Pinpoint the cell where the given text exists, returning its [X, Y] midpoint coordinate. 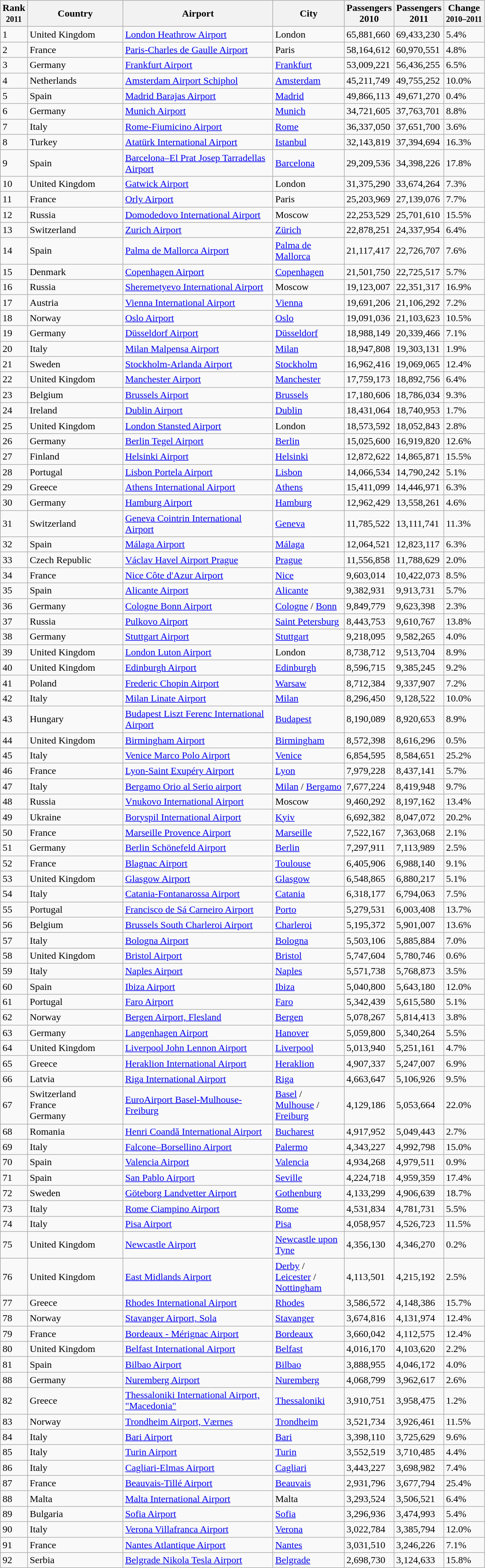
3,246,226 [419, 1545]
29 [14, 487]
4,112,575 [419, 1334]
9,460,292 [369, 802]
4,992,798 [419, 1147]
Copenhagen Airport [198, 272]
85 [14, 1452]
Liverpool [309, 1048]
41 [14, 683]
23 [14, 395]
4,046,172 [419, 1365]
Barcelona–El Prat Josep Tarradellas Airport [198, 163]
Thessaloniki [309, 1401]
25,203,969 [369, 199]
87 [14, 1483]
13,111,741 [419, 523]
Copenhagen [309, 272]
8,190,089 [369, 719]
Atatürk International Airport [198, 142]
4,781,731 [419, 1208]
11,788,629 [419, 560]
Naples Airport [198, 971]
6,003,408 [419, 909]
4,131,974 [419, 1318]
3,022,784 [369, 1529]
19,069,065 [419, 364]
68 [14, 1132]
19,123,007 [369, 287]
Boryspil International Airport [198, 817]
51 [14, 848]
18,573,592 [369, 426]
16.9% [464, 287]
Lyon-Saint Exupéry Airport [198, 771]
28 [14, 472]
Stockholm [309, 364]
Turin Airport [198, 1452]
San Pablo Airport [198, 1178]
6,405,906 [369, 863]
Nuremberg Airport [198, 1380]
17,759,173 [369, 379]
34,721,605 [369, 111]
0.5% [464, 740]
14,066,534 [369, 472]
3,296,936 [369, 1514]
71 [14, 1178]
1.9% [464, 349]
9.3% [464, 395]
3,293,524 [369, 1498]
37 [14, 621]
19,091,036 [369, 318]
17,180,606 [369, 395]
Prague [309, 560]
Henri Coandă International Airport [198, 1132]
4.6% [464, 503]
Bucharest [309, 1132]
21,106,292 [419, 303]
2.2% [464, 1349]
62 [14, 1017]
Munich [309, 111]
5,053,664 [419, 1105]
Liverpool John Lennon Airport [198, 1048]
Hamburg [309, 503]
11,556,858 [369, 560]
60 [14, 987]
Milan Linate Airport [198, 698]
19,303,131 [419, 349]
8,437,141 [419, 771]
Belgrade [309, 1560]
7.5% [464, 894]
Airport [198, 14]
7.4% [464, 1468]
Kyiv [309, 817]
86 [14, 1468]
13.6% [464, 925]
22,351,317 [419, 287]
Bergamo Orio al Serio airport [198, 786]
59 [14, 971]
18 [14, 318]
5,814,413 [419, 1017]
5,643,180 [419, 987]
2.7% [464, 1132]
Palermo [309, 1147]
21 [14, 364]
Catania [309, 894]
12,064,521 [369, 545]
20 [14, 349]
Trondheim [309, 1422]
15,025,600 [369, 441]
Marseille [309, 833]
Palma de Mallorca Airport [198, 251]
5,195,372 [369, 925]
12.6% [464, 441]
Basel / Mulhouse / Freiburg [309, 1105]
Falcone–Borsellino Airport [198, 1147]
Munich Airport [198, 111]
3,398,110 [369, 1437]
Vienna International Airport [198, 303]
8,920,653 [419, 719]
Düsseldorf Airport [198, 333]
Vienna [309, 303]
Catania-Fontanarossa Airport [198, 894]
8,572,398 [369, 740]
3,506,521 [419, 1498]
19,691,206 [369, 303]
4,959,359 [419, 1178]
14,446,971 [419, 487]
Glasgow [309, 879]
17 [14, 303]
4,224,718 [369, 1178]
45,211,749 [369, 81]
82 [14, 1401]
Bulgaria [75, 1514]
89 [14, 1514]
22.0% [464, 1105]
Nice Côte d'Azur Airport [198, 575]
Saint Petersburg [309, 621]
21,103,623 [419, 318]
0.2% [464, 1244]
56 [14, 925]
9,849,779 [369, 606]
2 [14, 50]
8,584,651 [419, 756]
Alicante Airport [198, 591]
Turkey [75, 142]
Alicante [309, 591]
48 [14, 802]
Seville [309, 1178]
Malta International Airport [198, 1498]
58,164,612 [369, 50]
22,878,251 [369, 230]
4,058,957 [369, 1224]
6,692,382 [369, 817]
2.0% [464, 560]
Václav Havel Airport Prague [198, 560]
Paris-Charles de Gaulle Airport [198, 50]
Helsinki Airport [198, 456]
Pisa Airport [198, 1224]
Rank2011 [14, 14]
Berlin Schönefeld Airport [198, 848]
22 [14, 379]
Brussels [309, 395]
City [309, 14]
4,663,647 [369, 1079]
58 [14, 956]
Netherlands [75, 81]
76 [14, 1277]
Sofia [309, 1514]
18,431,064 [369, 410]
Bergen [309, 1017]
5,768,873 [419, 971]
4.8% [464, 50]
8,296,450 [369, 698]
Derby / Leicester / Nottingham [309, 1277]
Stavanger Airport, Sola [198, 1318]
14,865,871 [419, 456]
53,009,221 [369, 65]
13.8% [464, 621]
Thessaloniki International Airport, "Macedonia" [198, 1401]
37,394,694 [419, 142]
80 [14, 1349]
Rhodes International Airport [198, 1303]
84 [14, 1437]
Birmingham [309, 740]
Stuttgart [309, 637]
11.3% [464, 523]
9 [14, 163]
Stavanger [309, 1318]
18,947,808 [369, 349]
36,337,050 [369, 127]
9,218,095 [369, 637]
9,610,767 [419, 621]
4,979,511 [419, 1162]
6,880,217 [419, 879]
12 [14, 215]
Blagnac Airport [198, 863]
42 [14, 698]
13,558,261 [419, 503]
7,297,911 [369, 848]
Francisco de Sá Carneiro Airport [198, 909]
Brussels Airport [198, 395]
49 [14, 817]
4,907,337 [369, 1064]
3 [14, 65]
8 [14, 142]
60,970,551 [419, 50]
3,910,751 [369, 1401]
Denmark [75, 272]
EuroAirport Basel-Mulhouse-Freiburg [198, 1105]
6,988,140 [419, 863]
Valencia Airport [198, 1162]
Milan / Bergamo [309, 786]
Charleroi [309, 925]
34 [14, 575]
5,247,007 [419, 1064]
Latvia [75, 1079]
7.3% [464, 184]
Helsinki [309, 456]
4,215,192 [419, 1277]
Athens International Airport [198, 487]
4,148,386 [419, 1303]
Nantes Atlantique Airport [198, 1545]
Newcastle upon Tyne [309, 1244]
9,913,731 [419, 591]
72 [14, 1193]
11,785,522 [369, 523]
1 [14, 34]
32,143,819 [369, 142]
3,710,485 [419, 1452]
Oslo Airport [198, 318]
6.5% [464, 65]
London Luton Airport [198, 652]
4,346,270 [419, 1244]
Bilbao Airport [198, 1365]
Orly Airport [198, 199]
78 [14, 1318]
7,522,167 [369, 833]
Dublin [309, 410]
79 [14, 1334]
9,337,907 [419, 683]
Pisa [309, 1224]
7,113,989 [419, 848]
5,059,800 [369, 1033]
2,698,730 [369, 1560]
Bristol Airport [198, 956]
Ibiza Airport [198, 987]
4,129,186 [369, 1105]
Berlin Tegel Airport [198, 441]
16.3% [464, 142]
Cagliari-Elmas Airport [198, 1468]
9.1% [464, 863]
3,926,461 [419, 1422]
Riga International Airport [198, 1079]
75 [14, 1244]
Beauvais [309, 1483]
8,419,948 [419, 786]
Sheremetyevo International Airport [198, 287]
74 [14, 1224]
25.4% [464, 1483]
49,866,113 [369, 96]
9.2% [464, 667]
7.7% [464, 199]
Belfast International Airport [198, 1349]
Bristol [309, 956]
Ukraine [75, 817]
Domodedovo International Airport [198, 215]
4,133,299 [369, 1193]
3,958,475 [419, 1401]
Vnukovo International Airport [198, 802]
57 [14, 940]
6,318,177 [369, 894]
Newcastle Airport [198, 1244]
20,339,466 [419, 333]
56,436,255 [419, 65]
Birmingham Airport [198, 740]
22,725,517 [419, 272]
Frederic Chopin Airport [198, 683]
4,016,170 [369, 1349]
7,979,228 [369, 771]
33 [14, 560]
Turin [309, 1452]
15.7% [464, 1303]
7,363,068 [419, 833]
Amsterdam [309, 81]
Bilbao [309, 1365]
50 [14, 833]
9,623,398 [419, 606]
3,521,734 [369, 1422]
37,763,701 [419, 111]
45 [14, 756]
0.9% [464, 1162]
Frankfurt Airport [198, 65]
0.4% [464, 96]
12,823,117 [419, 545]
3,385,794 [419, 1529]
29,209,536 [369, 163]
70 [14, 1162]
4.4% [464, 1452]
Ibiza [309, 987]
81 [14, 1365]
15.8% [464, 1560]
3,677,794 [419, 1483]
Finland [75, 456]
40 [14, 667]
21,117,417 [369, 251]
4 [14, 81]
5,571,738 [369, 971]
5,901,007 [419, 925]
4,906,639 [419, 1193]
1.7% [464, 410]
Passengers2010 [369, 14]
12,872,622 [369, 456]
18,786,034 [419, 395]
Manchester [309, 379]
25.2% [464, 756]
Barcelona [309, 163]
18,988,149 [369, 333]
6,854,595 [369, 756]
Nice [309, 575]
Madrid Barajas Airport [198, 96]
15,411,099 [369, 487]
Beauvais-Tillé Airport [198, 1483]
52 [14, 863]
Zürich [309, 230]
10.5% [464, 318]
27 [14, 456]
92 [14, 1560]
4,526,723 [419, 1224]
Heraklion International Airport [198, 1064]
18,892,756 [419, 379]
Passengers2011 [419, 14]
65,881,660 [369, 34]
9,513,704 [419, 652]
Faro Airport [198, 1002]
83 [14, 1422]
3.5% [464, 971]
10,422,073 [419, 575]
Rome-Fiumicino Airport [198, 127]
Nuremberg [309, 1380]
5,747,604 [369, 956]
Athens [309, 487]
44 [14, 740]
16,962,416 [369, 364]
13 [14, 230]
26 [14, 441]
Frankfurt [309, 65]
5,078,267 [369, 1017]
47 [14, 786]
Amsterdam Airport Schiphol [198, 81]
Zurich Airport [198, 230]
16,919,820 [419, 441]
Málaga Airport [198, 545]
14,790,242 [419, 472]
31 [14, 523]
Gothenburg [309, 1193]
Geneva [309, 523]
9.6% [464, 1437]
15.0% [464, 1147]
Cologne / Bonn [309, 606]
13.7% [464, 909]
55 [14, 909]
2,931,796 [369, 1483]
6 [14, 111]
Langenhagen Airport [198, 1033]
7.6% [464, 251]
10 [14, 184]
49,755,252 [419, 81]
Budapest [309, 719]
Nantes [309, 1545]
3,443,227 [369, 1468]
3,962,617 [419, 1380]
Romania [75, 1132]
Geneva Cointrin International Airport [198, 523]
8,197,162 [419, 802]
38 [14, 637]
London Stansted Airport [198, 426]
4,068,799 [369, 1380]
30 [14, 503]
Gatwick Airport [198, 184]
3,474,993 [419, 1514]
66 [14, 1079]
27,139,076 [419, 199]
5,106,926 [419, 1079]
Change2010–2011 [464, 14]
3,124,633 [419, 1560]
4,917,952 [369, 1132]
32 [14, 545]
18,740,953 [419, 410]
3,698,982 [419, 1468]
Lisbon Portela Airport [198, 472]
9,582,265 [419, 637]
90 [14, 1529]
Göteborg Landvetter Airport [198, 1193]
Bologna [309, 940]
Country [75, 14]
22,726,707 [419, 251]
Belgrade Nikola Tesla Airport [198, 1560]
53 [14, 879]
18.7% [464, 1193]
Pulkovo Airport [198, 621]
6,794,063 [419, 894]
9.7% [464, 786]
3.8% [464, 1017]
Bari Airport [198, 1437]
Düsseldorf [309, 333]
8,443,753 [369, 621]
Brussels South Charleroi Airport [198, 925]
9.5% [464, 1079]
Málaga [309, 545]
2.3% [464, 606]
Austria [75, 303]
7.0% [464, 940]
Glasgow Airport [198, 879]
25 [14, 426]
Stuttgart Airport [198, 637]
18,052,843 [419, 426]
4,103,620 [419, 1349]
3,586,572 [369, 1303]
3,725,629 [419, 1437]
8.8% [464, 111]
Cologne Bonn Airport [198, 606]
8,047,072 [419, 817]
8,616,296 [419, 740]
31,375,290 [369, 184]
54 [14, 894]
Porto [309, 909]
9,385,245 [419, 667]
5,885,884 [419, 940]
Lyon [309, 771]
9,382,931 [369, 591]
73 [14, 1208]
Riga [309, 1079]
7,677,224 [369, 786]
0.6% [464, 956]
5,251,161 [419, 1048]
Verona Villafranca Airport [198, 1529]
3,031,510 [369, 1545]
20.2% [464, 817]
25,701,610 [419, 215]
4,934,268 [369, 1162]
Serbia [75, 1560]
Edinburgh [309, 667]
Rome Ciampino Airport [198, 1208]
Hanover [309, 1033]
16 [14, 287]
6.9% [464, 1064]
Palma de Mallorca [309, 251]
Bologna Airport [198, 940]
Venice [309, 756]
63 [14, 1033]
24 [14, 410]
2.1% [464, 833]
Oslo [309, 318]
Switzerland France Germany [75, 1105]
3.6% [464, 127]
Manchester Airport [198, 379]
39 [14, 652]
Istanbul [309, 142]
8,596,715 [369, 667]
Poland [75, 683]
Lisbon [309, 472]
Edinburgh Airport [198, 667]
5,049,443 [419, 1132]
3,552,519 [369, 1452]
7 [14, 127]
East Midlands Airport [198, 1277]
4,113,501 [369, 1277]
8,738,712 [369, 652]
8.5% [464, 575]
Heraklion [309, 1064]
3,660,042 [369, 1334]
Ireland [75, 410]
37,651,700 [419, 127]
5,013,940 [369, 1048]
5,340,264 [419, 1033]
4,356,130 [369, 1244]
Milan Malpensa Airport [198, 349]
Madrid [309, 96]
36 [14, 606]
Rhodes [309, 1303]
14 [14, 251]
9,603,014 [369, 575]
67 [14, 1105]
11 [14, 199]
5 [14, 96]
5,615,580 [419, 1002]
Bordeaux - Mérignac Airport [198, 1334]
5,279,531 [369, 909]
43 [14, 719]
5,780,746 [419, 956]
Budapest Liszt Ferenc International Airport [198, 719]
Venice Marco Polo Airport [198, 756]
Hungary [75, 719]
1.2% [464, 1401]
Bari [309, 1437]
Trondheim Airport, Værnes [198, 1422]
35 [14, 591]
Verona [309, 1529]
Bordeaux [309, 1334]
91 [14, 1545]
Marseille Provence Airport [198, 833]
Belfast [309, 1349]
21,501,750 [369, 272]
65 [14, 1064]
4,531,834 [369, 1208]
17.8% [464, 163]
69,433,230 [419, 34]
5,342,439 [369, 1002]
Dublin Airport [198, 410]
5,503,106 [369, 940]
Toulouse [309, 863]
24,337,954 [419, 230]
Bergen Airport, Flesland [198, 1017]
3,674,816 [369, 1318]
64 [14, 1048]
22,253,529 [369, 215]
77 [14, 1303]
Valencia [309, 1162]
19 [14, 333]
Faro [309, 1002]
4,343,227 [369, 1147]
Warsaw [309, 683]
17.4% [464, 1178]
6,548,865 [369, 879]
4.7% [464, 1048]
12,962,429 [369, 503]
Stockholm-Arlanda Airport [198, 364]
5,040,800 [369, 987]
13.4% [464, 802]
Hamburg Airport [198, 503]
33,674,264 [419, 184]
9,128,522 [419, 698]
Sofia Airport [198, 1514]
London Heathrow Airport [198, 34]
8,712,384 [369, 683]
2.6% [464, 1380]
61 [14, 1002]
49,671,270 [419, 96]
34,398,226 [419, 163]
3,888,955 [369, 1365]
2.8% [464, 426]
46 [14, 771]
Cagliari [309, 1468]
69 [14, 1147]
Czech Republic [75, 560]
Naples [309, 971]
15 [14, 272]
